Pinpoint the cell where the given text exists, returning its [X, Y] midpoint coordinate. 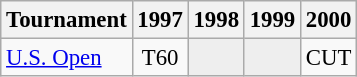
CUT [328, 58]
Tournament [66, 20]
1999 [272, 20]
U.S. Open [66, 58]
1998 [216, 20]
2000 [328, 20]
T60 [160, 58]
1997 [160, 20]
